Return the [X, Y] coordinate for the center point of the cell that contains the specified text.  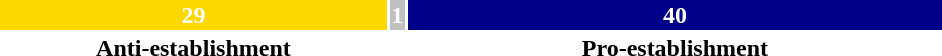
1 [398, 15]
40 [675, 15]
29 [194, 15]
